Scan for the cell matching the given text and deliver its [X, Y] coordinate at center. 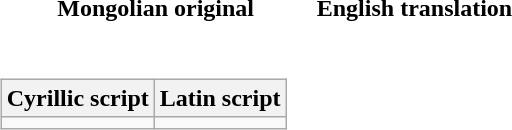
Cyrillic script [78, 98]
Latin script [220, 98]
